Provide the [X, Y] coordinate of the cell's center where the given text is located.  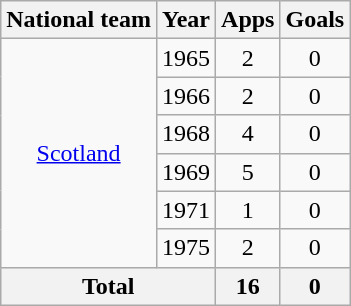
Total [108, 286]
4 [248, 134]
1968 [186, 134]
1975 [186, 248]
1969 [186, 172]
1966 [186, 96]
5 [248, 172]
1965 [186, 58]
16 [248, 286]
1 [248, 210]
National team [79, 20]
Scotland [79, 153]
Goals [315, 20]
1971 [186, 210]
Apps [248, 20]
Year [186, 20]
